Return the [X, Y] coordinate for the center point of the cell that contains the specified text.  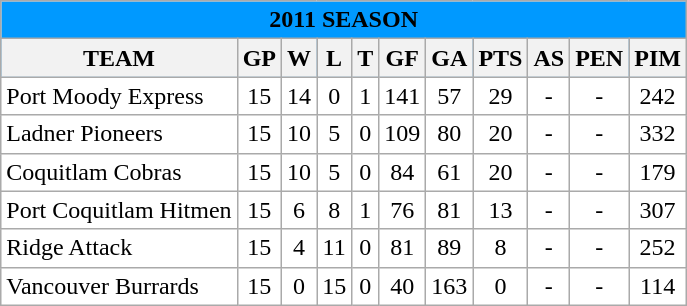
163 [450, 286]
252 [658, 248]
GA [450, 58]
141 [402, 96]
TEAM [119, 58]
L [334, 58]
Coquitlam Cobras [119, 172]
T [366, 58]
PEN [600, 58]
109 [402, 134]
14 [300, 96]
AS [549, 58]
29 [500, 96]
GF [402, 58]
242 [658, 96]
6 [300, 210]
179 [658, 172]
57 [450, 96]
13 [500, 210]
Ridge Attack [119, 248]
Ladner Pioneers [119, 134]
61 [450, 172]
2011 SEASON [344, 20]
PIM [658, 58]
Port Coquitlam Hitmen [119, 210]
40 [402, 286]
4 [300, 248]
89 [450, 248]
80 [450, 134]
307 [658, 210]
332 [658, 134]
76 [402, 210]
W [300, 58]
GP [259, 58]
84 [402, 172]
11 [334, 248]
Vancouver Burrards [119, 286]
Port Moody Express [119, 96]
114 [658, 286]
PTS [500, 58]
